From the cell containing the given text, extract its center point as (x, y) coordinate. 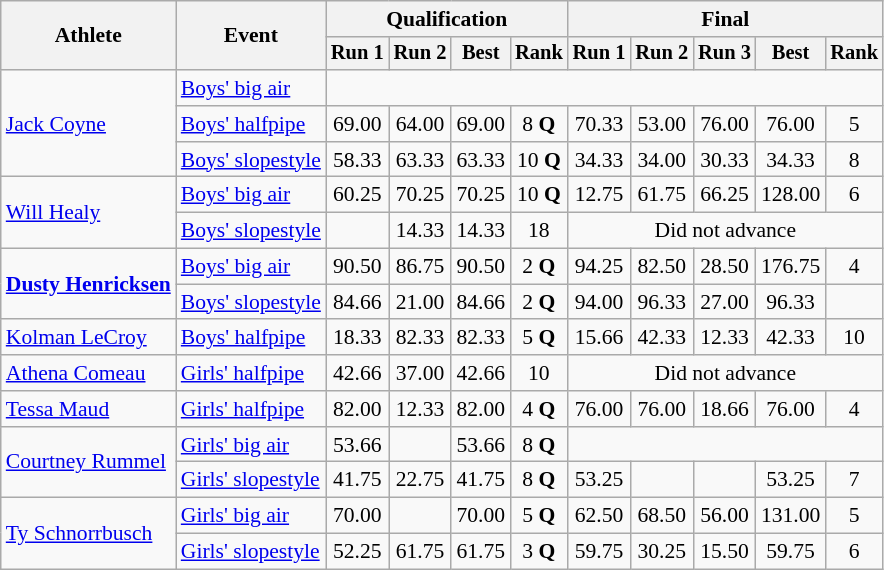
27.00 (724, 302)
30.33 (724, 160)
131.00 (790, 516)
128.00 (790, 195)
Athlete (88, 36)
60.25 (358, 195)
4 Q (539, 409)
70.33 (600, 124)
68.50 (662, 516)
15.66 (600, 338)
7 (854, 480)
18 (539, 231)
Athena Comeau (88, 373)
Courtney Rummel (88, 462)
22.75 (420, 480)
Final (726, 19)
82.50 (662, 267)
66.25 (724, 195)
94.00 (600, 302)
94.25 (600, 267)
37.00 (420, 373)
Will Healy (88, 212)
34.00 (662, 160)
30.25 (662, 552)
Ty Schnorrbusch (88, 534)
18.66 (724, 409)
12.75 (600, 195)
Tessa Maud (88, 409)
18.33 (358, 338)
53.00 (662, 124)
52.25 (358, 552)
176.75 (790, 267)
64.00 (420, 124)
86.75 (420, 267)
28.50 (724, 267)
Qualification (447, 19)
Run 3 (724, 54)
58.33 (358, 160)
Jack Coyne (88, 124)
8 (854, 160)
15.50 (724, 552)
Event (251, 36)
Dusty Henricksen (88, 284)
3 Q (539, 552)
Kolman LeCroy (88, 338)
21.00 (420, 302)
62.50 (600, 516)
56.00 (724, 516)
